Scan for the cell matching the given text and deliver its (x, y) coordinate at center. 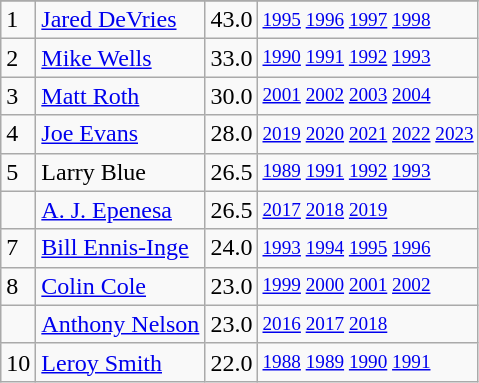
1993 1994 1995 1996 (368, 248)
28.0 (232, 134)
Anthony Nelson (120, 324)
4 (18, 134)
2017 2018 2019 (368, 210)
1990 1991 1992 1993 (368, 58)
A. J. Epenesa (120, 210)
Colin Cole (120, 286)
2019 2020 2021 2022 2023 (368, 134)
8 (18, 286)
2001 2002 2003 2004 (368, 96)
Larry Blue (120, 172)
22.0 (232, 362)
43.0 (232, 20)
33.0 (232, 58)
1 (18, 20)
3 (18, 96)
Joe Evans (120, 134)
7 (18, 248)
Mike Wells (120, 58)
Jared DeVries (120, 20)
1989 1991 1992 1993 (368, 172)
2 (18, 58)
1988 1989 1990 1991 (368, 362)
1995 1996 1997 1998 (368, 20)
Leroy Smith (120, 362)
24.0 (232, 248)
1999 2000 2001 2002 (368, 286)
2016 2017 2018 (368, 324)
30.0 (232, 96)
Matt Roth (120, 96)
Bill Ennis-Inge (120, 248)
5 (18, 172)
10 (18, 362)
